Pinpoint the cell where the given text exists, returning its [X, Y] midpoint coordinate. 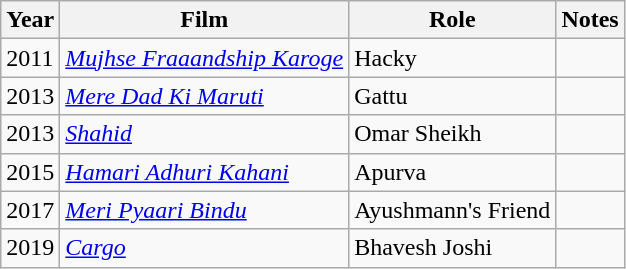
2019 [30, 248]
Hacky [452, 58]
Meri Pyaari Bindu [204, 210]
Role [452, 20]
Film [204, 20]
Omar Sheikh [452, 134]
Mere Dad Ki Maruti [204, 96]
2017 [30, 210]
Year [30, 20]
Gattu [452, 96]
Mujhse Fraaandship Karoge [204, 58]
Notes [590, 20]
2015 [30, 172]
Hamari Adhuri Kahani [204, 172]
Apurva [452, 172]
Shahid [204, 134]
2011 [30, 58]
Bhavesh Joshi [452, 248]
Ayushmann's Friend [452, 210]
Cargo [204, 248]
